Extract the [X, Y] coordinate from the center of the cell holding the provided text.  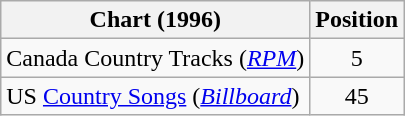
Chart (1996) [156, 20]
45 [357, 96]
Position [357, 20]
5 [357, 58]
US Country Songs (Billboard) [156, 96]
Canada Country Tracks (RPM) [156, 58]
